Return the [X, Y] coordinate for the center point of the cell that contains the specified text.  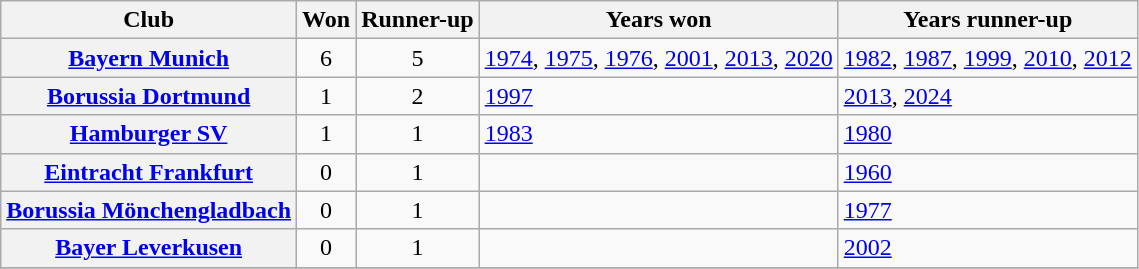
1974, 1975, 1976, 2001, 2013, 2020 [658, 58]
1980 [988, 134]
Bayern Munich [149, 58]
6 [326, 58]
1977 [988, 210]
2013, 2024 [988, 96]
Years runner-up [988, 20]
Years won [658, 20]
5 [418, 58]
1997 [658, 96]
1960 [988, 172]
2 [418, 96]
2002 [988, 248]
Club [149, 20]
Won [326, 20]
Hamburger SV [149, 134]
1982, 1987, 1999, 2010, 2012 [988, 58]
1983 [658, 134]
Bayer Leverkusen [149, 248]
Runner-up [418, 20]
Borussia Dortmund [149, 96]
Eintracht Frankfurt [149, 172]
Borussia Mönchengladbach [149, 210]
